Locate the cell with the specified text and output its [X, Y] center coordinate. 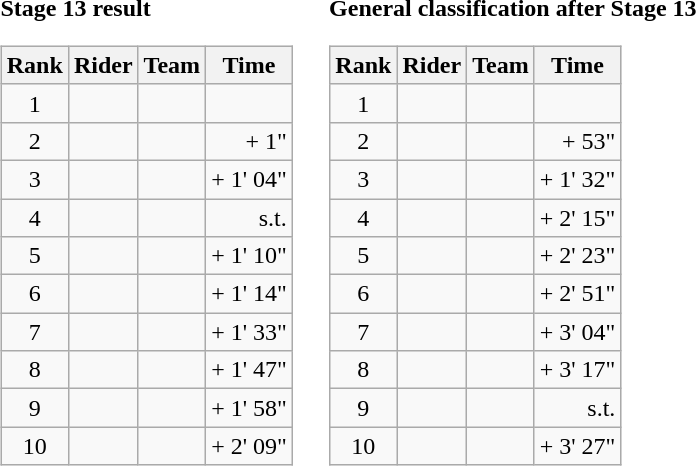
+ 1' 58" [250, 408]
+ 2' 23" [578, 256]
+ 1" [250, 141]
+ 1' 32" [578, 179]
+ 1' 33" [250, 332]
+ 1' 10" [250, 256]
+ 1' 04" [250, 179]
+ 2' 09" [250, 446]
+ 3' 27" [578, 446]
+ 2' 51" [578, 294]
+ 53" [578, 141]
+ 1' 47" [250, 370]
+ 3' 04" [578, 332]
+ 1' 14" [250, 294]
+ 3' 17" [578, 370]
+ 2' 15" [578, 217]
